Scan for the cell matching the given text and deliver its [x, y] coordinate at center. 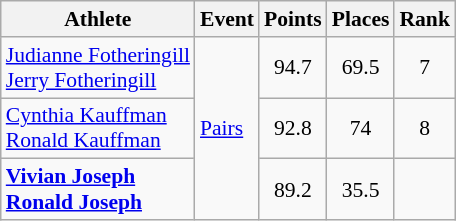
69.5 [361, 68]
8 [424, 128]
Rank [424, 19]
74 [361, 128]
Event [227, 19]
94.7 [293, 68]
Judianne FotheringillJerry Fotheringill [98, 68]
Places [361, 19]
Vivian JosephRonald Joseph [98, 190]
Athlete [98, 19]
Cynthia KauffmanRonald Kauffman [98, 128]
7 [424, 68]
35.5 [361, 190]
92.8 [293, 128]
Pairs [227, 128]
Points [293, 19]
89.2 [293, 190]
